Capture the cell that displays the provided text and extract its [x, y] central coordinate. 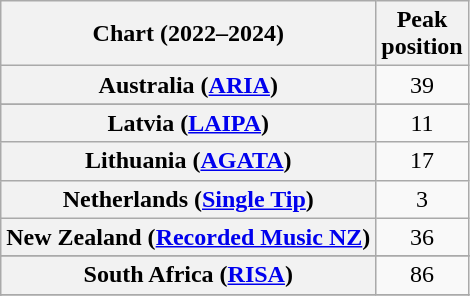
Lithuania (AGATA) [188, 161]
3 [422, 199]
South Africa (RISA) [188, 275]
Chart (2022–2024) [188, 34]
39 [422, 85]
17 [422, 161]
Australia (ARIA) [188, 85]
86 [422, 275]
Latvia (LAIPA) [188, 123]
Netherlands (Single Tip) [188, 199]
36 [422, 237]
New Zealand (Recorded Music NZ) [188, 237]
Peakposition [422, 34]
11 [422, 123]
